Search for the cell housing the specified text and yield its [X, Y] center coordinate. 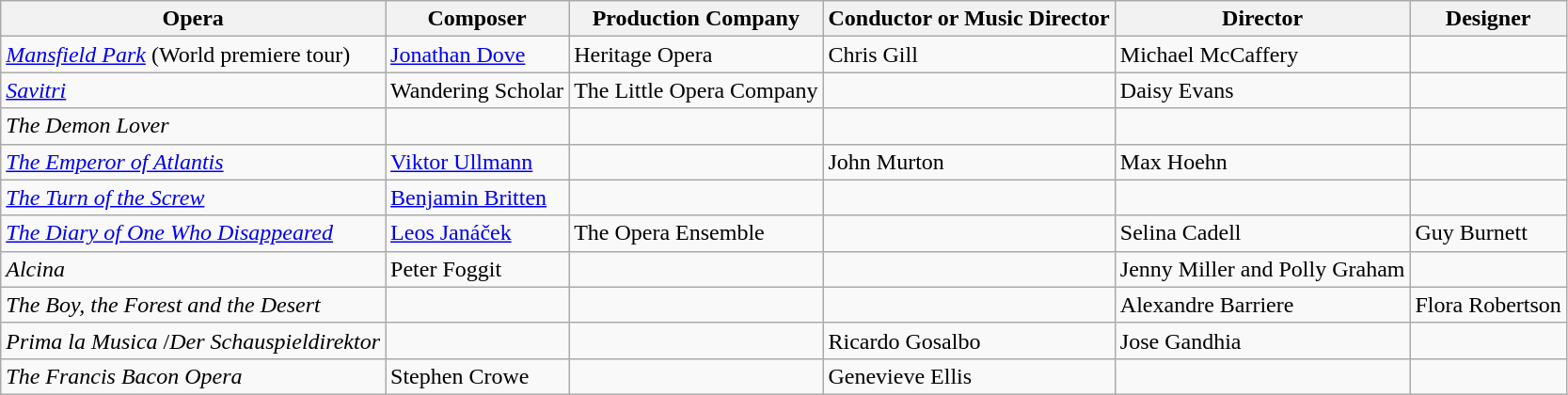
Peter Foggit [478, 269]
Production Company [696, 19]
Conductor or Music Director [969, 19]
Mansfield Park (World premiere tour) [194, 55]
Jonathan Dove [478, 55]
The Emperor of Atlantis [194, 162]
Wandering Scholar [478, 90]
Designer [1488, 19]
The Demon Lover [194, 126]
Director [1262, 19]
Prima la Musica /Der Schauspieldirektor [194, 340]
The Opera Ensemble [696, 233]
Alcina [194, 269]
Ricardo Gosalbo [969, 340]
Chris Gill [969, 55]
Stephen Crowe [478, 376]
John Murton [969, 162]
The Little Opera Company [696, 90]
Jose Gandhia [1262, 340]
Composer [478, 19]
Daisy Evans [1262, 90]
Flora Robertson [1488, 305]
The Turn of the Screw [194, 197]
Jenny Miller and Polly Graham [1262, 269]
Heritage Opera [696, 55]
Guy Burnett [1488, 233]
The Francis Bacon Opera [194, 376]
Selina Cadell [1262, 233]
Viktor Ullmann [478, 162]
Genevieve Ellis [969, 376]
Opera [194, 19]
Alexandre Barriere [1262, 305]
The Diary of One Who Disappeared [194, 233]
Michael McCaffery [1262, 55]
Benjamin Britten [478, 197]
The Boy, the Forest and the Desert [194, 305]
Leos Janáček [478, 233]
Savitri [194, 90]
Max Hoehn [1262, 162]
